Return (x, y) of the center of cell containing provided text 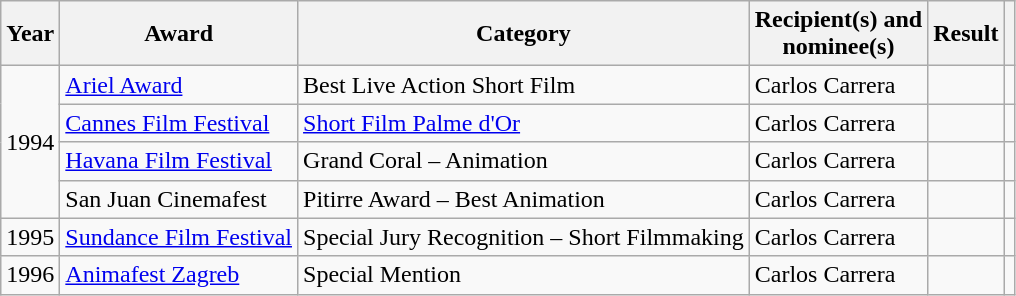
Category (524, 34)
Recipient(s) andnominee(s) (838, 34)
Special Jury Recognition – Short Filmmaking (524, 237)
Result (966, 34)
San Juan Cinemafest (179, 199)
Animafest Zagreb (179, 275)
Ariel Award (179, 85)
1996 (30, 275)
1995 (30, 237)
Havana Film Festival (179, 161)
Grand Coral – Animation (524, 161)
Special Mention (524, 275)
Pitirre Award – Best Animation (524, 199)
1994 (30, 142)
Sundance Film Festival (179, 237)
Short Film Palme d'Or (524, 123)
Award (179, 34)
Cannes Film Festival (179, 123)
Best Live Action Short Film (524, 85)
Year (30, 34)
